Locate the cell with the specified text and output its [X, Y] center coordinate. 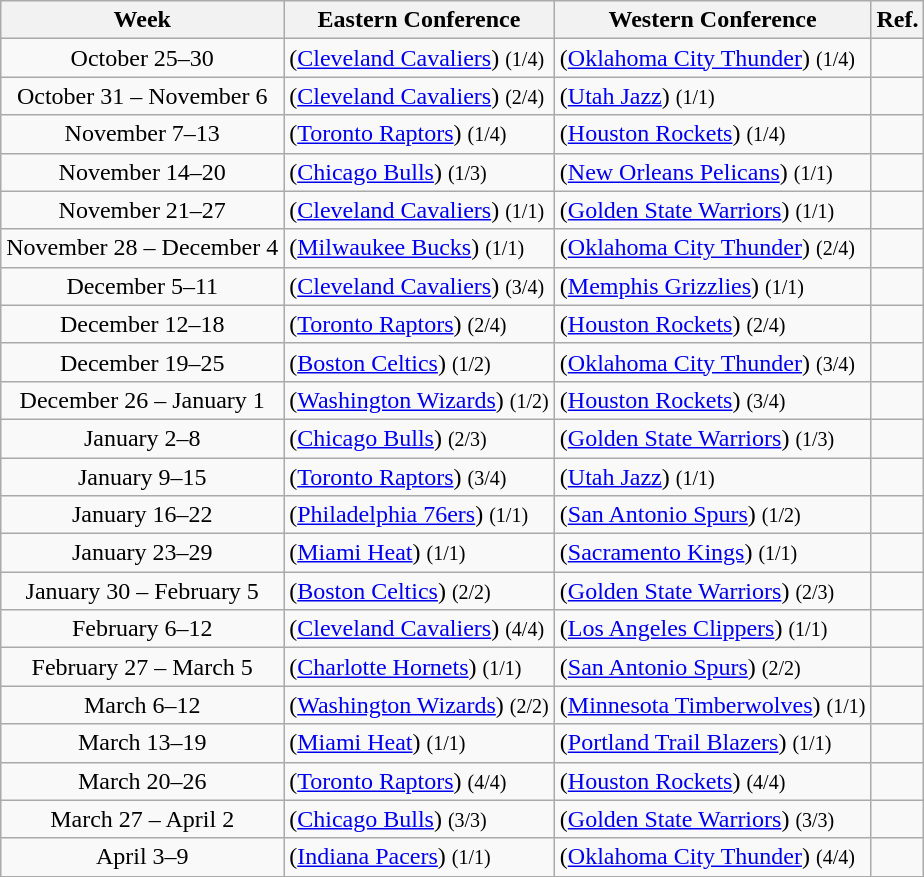
January 9–15 [142, 477]
(Cleveland Cavaliers) (3/4) [420, 286]
(Houston Rockets) (1/4) [712, 134]
October 25–30 [142, 58]
(Chicago Bulls) (3/3) [420, 819]
(Chicago Bulls) (2/3) [420, 438]
December 19–25 [142, 362]
December 26 – January 1 [142, 400]
November 14–20 [142, 172]
(Oklahoma City Thunder) (1/4) [712, 58]
January 2–8 [142, 438]
March 20–26 [142, 781]
(Toronto Raptors) (2/4) [420, 324]
(Toronto Raptors) (3/4) [420, 477]
December 5–11 [142, 286]
January 30 – February 5 [142, 591]
(Cleveland Cavaliers) (2/4) [420, 96]
Western Conference [712, 20]
(San Antonio Spurs) (1/2) [712, 515]
February 6–12 [142, 629]
(Cleveland Cavaliers) (1/1) [420, 210]
(Golden State Warriors) (2/3) [712, 591]
(Philadelphia 76ers) (1/1) [420, 515]
(Boston Celtics) (2/2) [420, 591]
(Toronto Raptors) (1/4) [420, 134]
(Golden State Warriors) (3/3) [712, 819]
(Houston Rockets) (4/4) [712, 781]
November 28 – December 4 [142, 248]
March 27 – April 2 [142, 819]
(Toronto Raptors) (4/4) [420, 781]
(Sacramento Kings) (1/1) [712, 553]
(New Orleans Pelicans) (1/1) [712, 172]
Eastern Conference [420, 20]
(Chicago Bulls) (1/3) [420, 172]
November 21–27 [142, 210]
(Oklahoma City Thunder) (3/4) [712, 362]
(Charlotte Hornets) (1/1) [420, 667]
Week [142, 20]
January 16–22 [142, 515]
(Houston Rockets) (2/4) [712, 324]
March 6–12 [142, 705]
(Boston Celtics) (1/2) [420, 362]
January 23–29 [142, 553]
April 3–9 [142, 857]
(Washington Wizards) (1/2) [420, 400]
(Golden State Warriors) (1/3) [712, 438]
March 13–19 [142, 743]
(Washington Wizards) (2/2) [420, 705]
(Minnesota Timberwolves) (1/1) [712, 705]
October 31 – November 6 [142, 96]
(Indiana Pacers) (1/1) [420, 857]
(Milwaukee Bucks) (1/1) [420, 248]
Ref. [898, 20]
February 27 – March 5 [142, 667]
(Cleveland Cavaliers) (4/4) [420, 629]
(Golden State Warriors) (1/1) [712, 210]
December 12–18 [142, 324]
(Los Angeles Clippers) (1/1) [712, 629]
(Portland Trail Blazers) (1/1) [712, 743]
(Memphis Grizzlies) (1/1) [712, 286]
(Houston Rockets) (3/4) [712, 400]
(Oklahoma City Thunder) (2/4) [712, 248]
(Cleveland Cavaliers) (1/4) [420, 58]
(San Antonio Spurs) (2/2) [712, 667]
(Oklahoma City Thunder) (4/4) [712, 857]
November 7–13 [142, 134]
